From the cell containing the given text, extract its center point as [x, y] coordinate. 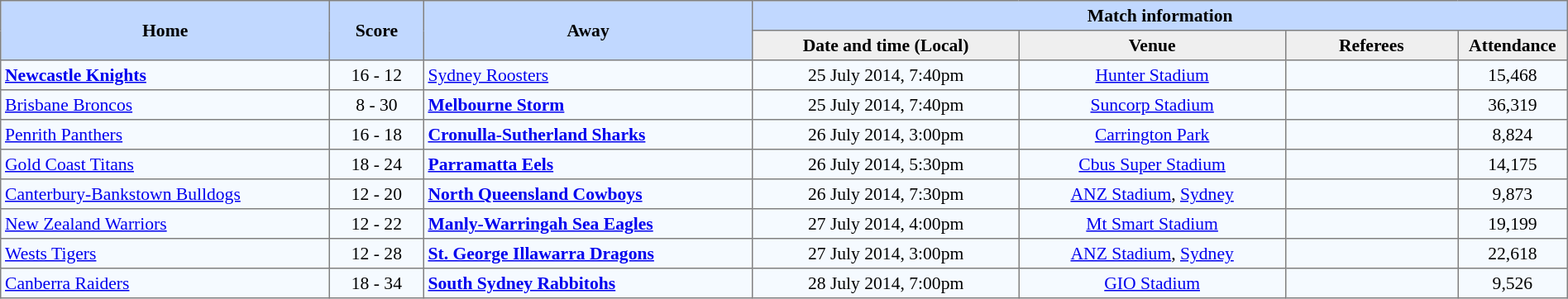
12 - 22 [377, 224]
16 - 12 [377, 75]
Parramatta Eels [588, 164]
19,199 [1513, 224]
Newcastle Knights [165, 75]
27 July 2014, 4:00pm [886, 224]
Carrington Park [1152, 135]
Wests Tigers [165, 254]
Brisbane Broncos [165, 105]
Mt Smart Stadium [1152, 224]
Penrith Panthers [165, 135]
Manly-Warringah Sea Eagles [588, 224]
14,175 [1513, 164]
Suncorp Stadium [1152, 105]
16 - 18 [377, 135]
Attendance [1513, 45]
Gold Coast Titans [165, 164]
Hunter Stadium [1152, 75]
Sydney Roosters [588, 75]
Venue [1152, 45]
GIO Stadium [1152, 283]
Date and time (Local) [886, 45]
Score [377, 31]
27 July 2014, 3:00pm [886, 254]
Referees [1371, 45]
Home [165, 31]
18 - 24 [377, 164]
9,873 [1513, 194]
South Sydney Rabbitohs [588, 283]
Away [588, 31]
12 - 28 [377, 254]
Canterbury-Bankstown Bulldogs [165, 194]
Canberra Raiders [165, 283]
36,319 [1513, 105]
28 July 2014, 7:00pm [886, 283]
26 July 2014, 3:00pm [886, 135]
8 - 30 [377, 105]
18 - 34 [377, 283]
15,468 [1513, 75]
Melbourne Storm [588, 105]
St. George Illawarra Dragons [588, 254]
Match information [1159, 16]
North Queensland Cowboys [588, 194]
Cronulla-Sutherland Sharks [588, 135]
Cbus Super Stadium [1152, 164]
8,824 [1513, 135]
New Zealand Warriors [165, 224]
26 July 2014, 5:30pm [886, 164]
9,526 [1513, 283]
26 July 2014, 7:30pm [886, 194]
12 - 20 [377, 194]
22,618 [1513, 254]
